For the text-containing cell, return its midpoint in (X, Y) coordinate format. 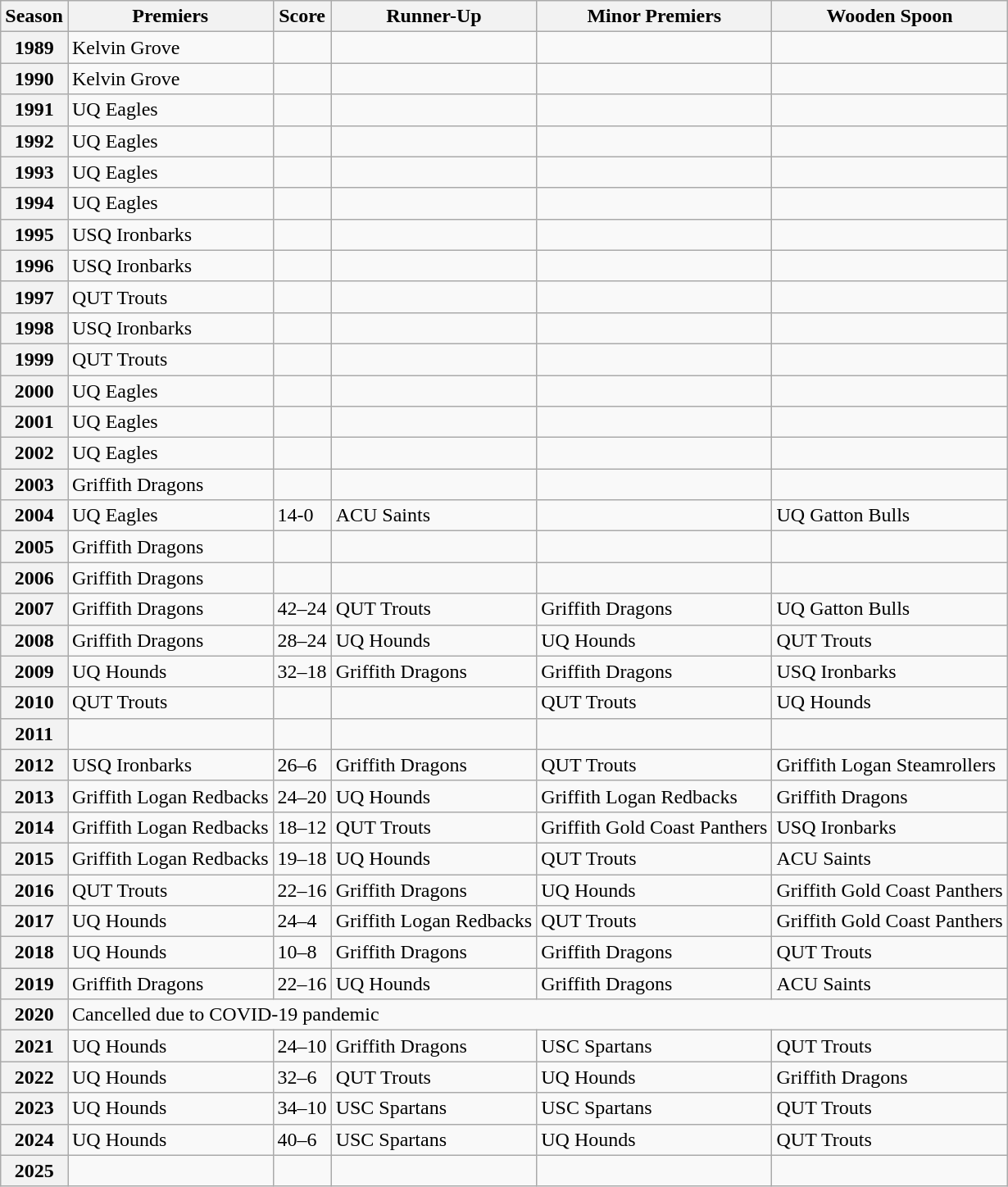
24–20 (302, 796)
1992 (34, 141)
28–24 (302, 640)
26–6 (302, 765)
2000 (34, 391)
1998 (34, 328)
Score (302, 16)
1997 (34, 297)
14-0 (302, 516)
2014 (34, 827)
Cancelled due to COVID-19 pandemic (538, 1015)
1991 (34, 110)
1990 (34, 79)
40–6 (302, 1139)
Minor Premiers (654, 16)
2022 (34, 1077)
Runner-Up (434, 16)
2021 (34, 1046)
Premiers (170, 16)
Season (34, 16)
19–18 (302, 858)
Wooden Spoon (890, 16)
2020 (34, 1015)
2001 (34, 422)
24–4 (302, 921)
2004 (34, 516)
32–18 (302, 671)
1995 (34, 234)
24–10 (302, 1046)
2012 (34, 765)
2025 (34, 1171)
1994 (34, 203)
2013 (34, 796)
2007 (34, 609)
2008 (34, 640)
2010 (34, 703)
2011 (34, 734)
42–24 (302, 609)
2023 (34, 1108)
2002 (34, 453)
Griffith Logan Steamrollers (890, 765)
34–10 (302, 1108)
2006 (34, 578)
2003 (34, 484)
2018 (34, 953)
10–8 (302, 953)
2009 (34, 671)
2016 (34, 889)
1989 (34, 48)
18–12 (302, 827)
2005 (34, 547)
2024 (34, 1139)
32–6 (302, 1077)
2017 (34, 921)
1999 (34, 359)
1993 (34, 172)
1996 (34, 266)
2019 (34, 984)
2015 (34, 858)
